Return the [X, Y] coordinate for the center point of the cell that contains the specified text.  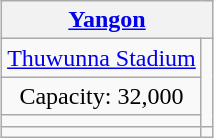
Yangon [108, 20]
Capacity: 32,000 [102, 96]
Thuwunna Stadium [102, 58]
